Provide the [x, y] coordinate of the cell's center where the given text is located.  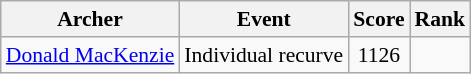
Archer [90, 19]
1126 [378, 55]
Donald MacKenzie [90, 55]
Rank [440, 19]
Individual recurve [264, 55]
Event [264, 19]
Score [378, 19]
